Determine the [X, Y] coordinate at the center of the cell enclosing the given text.  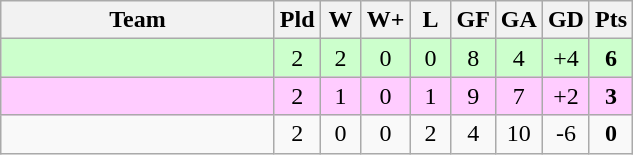
+4 [566, 58]
8 [473, 58]
6 [610, 58]
GD [566, 20]
W [340, 20]
GA [518, 20]
W+ [386, 20]
Pld [297, 20]
3 [610, 96]
L [430, 20]
9 [473, 96]
10 [518, 134]
+2 [566, 96]
7 [518, 96]
Team [138, 20]
GF [473, 20]
-6 [566, 134]
Pts [610, 20]
